Return (X, Y) of the center of cell containing provided text 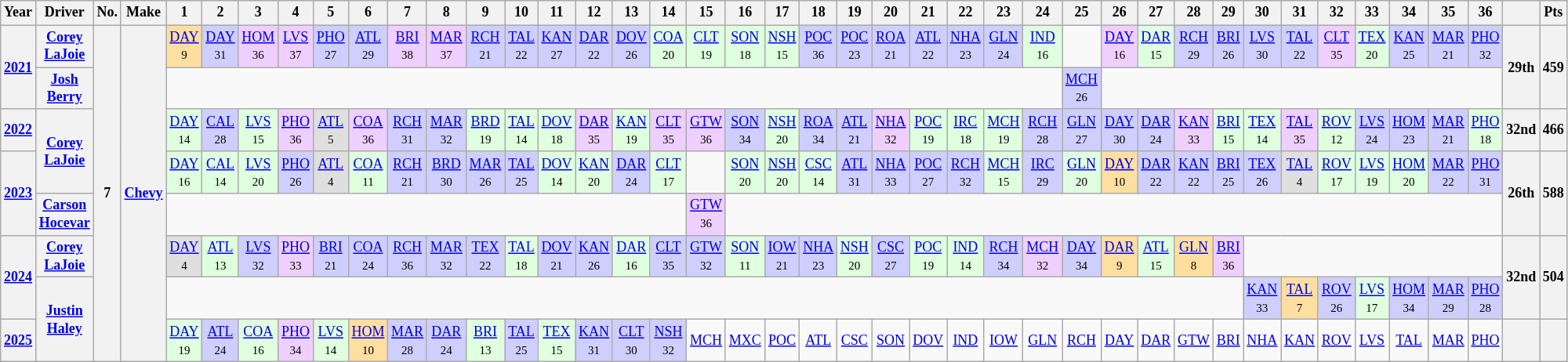
DOV26 (631, 46)
KAN31 (594, 341)
IND16 (1043, 46)
BRI36 (1228, 256)
26th (1521, 193)
Year (19, 13)
459 (1554, 67)
HOM23 (1410, 130)
BRD19 (485, 130)
MAR28 (408, 341)
GLN8 (1194, 256)
SON18 (745, 46)
24 (1043, 13)
29th (1521, 67)
CLT30 (631, 341)
GTW32 (706, 256)
MCH32 (1043, 256)
30 (1262, 13)
ROV26 (1336, 299)
SON11 (745, 256)
MCH26 (1082, 89)
2024 (19, 277)
DOV (928, 341)
IND (966, 341)
KAN22 (1194, 172)
588 (1554, 193)
DOV21 (557, 256)
MXC (745, 341)
LVS24 (1372, 130)
MAR22 (1448, 172)
ROA21 (891, 46)
BRI38 (408, 46)
KAN27 (557, 46)
ROV17 (1336, 172)
LVS19 (1372, 172)
MCH15 (1004, 172)
IRC29 (1043, 172)
IND14 (966, 256)
BRI21 (331, 256)
32 (1336, 13)
2022 (19, 130)
1 (184, 13)
15 (706, 13)
Carson Hocevar (64, 215)
5 (331, 13)
PHO33 (296, 256)
MAR26 (485, 172)
27 (1156, 13)
2 (220, 13)
466 (1554, 130)
2023 (19, 193)
KAN20 (594, 172)
23 (1004, 13)
RCH29 (1194, 46)
ROV (1336, 341)
ATL (818, 341)
3 (259, 13)
28 (1194, 13)
TAL (1410, 341)
GLN20 (1082, 172)
PHO34 (296, 341)
17 (782, 13)
BRI (1228, 341)
ATL15 (1156, 256)
POC23 (855, 46)
ROV12 (1336, 130)
RCH34 (1004, 256)
31 (1300, 13)
IRC18 (966, 130)
Pts (1554, 13)
35 (1448, 13)
TEX26 (1262, 172)
ROA34 (818, 130)
LVS20 (259, 172)
DAY34 (1082, 256)
TAL4 (1300, 172)
No. (107, 13)
RCH (1082, 341)
COA36 (368, 130)
PHO26 (296, 172)
LVS17 (1372, 299)
CSC27 (891, 256)
DAY14 (184, 130)
2025 (19, 341)
HOM10 (368, 341)
IOW21 (782, 256)
IOW (1004, 341)
TEX22 (485, 256)
PHO (1485, 341)
NHA32 (891, 130)
GLN (1043, 341)
PHO28 (1485, 299)
19 (855, 13)
ATL21 (855, 130)
20 (891, 13)
10 (521, 13)
RCH28 (1043, 130)
25 (1082, 13)
PHO36 (296, 130)
MCH (706, 341)
TEX14 (1262, 130)
LVS (1372, 341)
HOM20 (1410, 172)
9 (485, 13)
DAY10 (1120, 172)
36 (1485, 13)
COA11 (368, 172)
SON (891, 341)
MAR37 (446, 46)
ATL5 (331, 130)
DAY30 (1120, 130)
ATL24 (220, 341)
DAY4 (184, 256)
NSH32 (668, 341)
TAL7 (1300, 299)
DAY19 (184, 341)
2021 (19, 67)
PHO31 (1485, 172)
TAL14 (521, 130)
ATL22 (928, 46)
Driver (64, 13)
SON34 (745, 130)
Chevy (143, 193)
NHA (1262, 341)
RCH36 (408, 256)
LVS15 (259, 130)
TEX15 (557, 341)
PHO18 (1485, 130)
DOV18 (557, 130)
Make (143, 13)
DAY31 (220, 46)
DAR9 (1120, 256)
18 (818, 13)
KAN25 (1410, 46)
14 (668, 13)
GLN24 (1004, 46)
ATL4 (331, 172)
6 (368, 13)
Justin Haley (64, 320)
HOM36 (259, 46)
BRI15 (1228, 130)
DAR15 (1156, 46)
POC (782, 341)
MAR29 (1448, 299)
BRI25 (1228, 172)
CSC (855, 341)
BRI13 (485, 341)
ATL29 (368, 46)
BRI26 (1228, 46)
22 (966, 13)
RCH32 (966, 172)
DOV14 (557, 172)
POC36 (818, 46)
BRD30 (446, 172)
ATL13 (220, 256)
11 (557, 13)
PHO27 (331, 46)
DAR35 (594, 130)
LVS37 (296, 46)
12 (594, 13)
Josh Berry (64, 89)
TAL35 (1300, 130)
LVS32 (259, 256)
DAY (1120, 341)
COA 16 (259, 341)
LVS14 (331, 341)
13 (631, 13)
RCH31 (408, 130)
CLT19 (706, 46)
DAY9 (184, 46)
SON20 (745, 172)
KAN (1300, 341)
21 (928, 13)
ATL31 (855, 172)
POC27 (928, 172)
COA20 (668, 46)
MAR (1448, 341)
4 (296, 13)
GTW (1194, 341)
DAR16 (631, 256)
8 (446, 13)
TAL18 (521, 256)
TEX20 (1372, 46)
KAN19 (631, 130)
HOM34 (1410, 299)
34 (1410, 13)
CAL28 (220, 130)
COA24 (368, 256)
16 (745, 13)
CAL14 (220, 172)
29 (1228, 13)
504 (1554, 277)
PHO32 (1485, 46)
KAN26 (594, 256)
NSH15 (782, 46)
GLN27 (1082, 130)
MCH19 (1004, 130)
LVS30 (1262, 46)
DAR (1156, 341)
CSC14 (818, 172)
33 (1372, 13)
CLT17 (668, 172)
NHA33 (891, 172)
26 (1120, 13)
